Scan for the cell matching the given text and deliver its (x, y) coordinate at center. 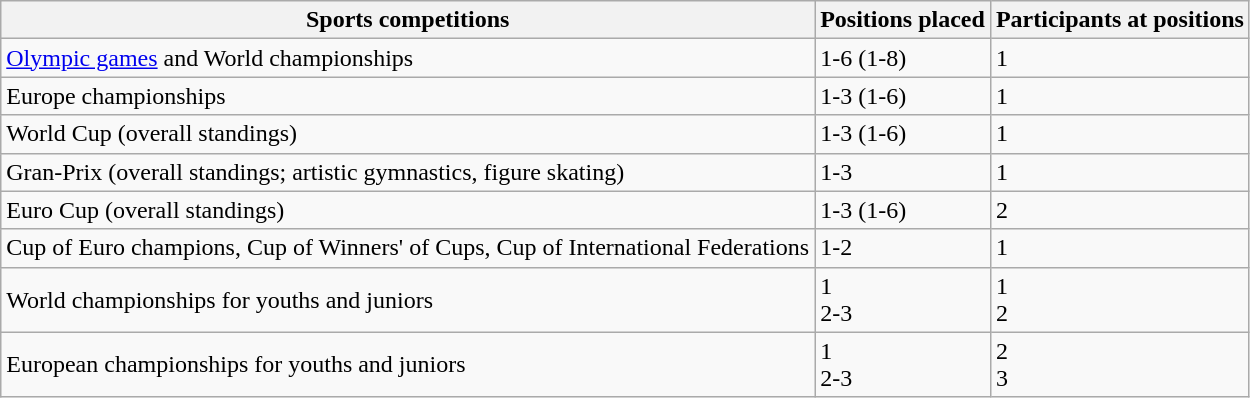
World Cup (overall standings) (408, 134)
2 (1120, 210)
Participants at positions (1120, 20)
2 3 (1120, 364)
European championships for youths and juniors (408, 364)
World championships for youths and juniors (408, 300)
Gran-Prix (overall standings; artistic gymnastics, figure skating) (408, 172)
Cup of Euro champions, Cup of Winners' of Cups, Cup of International Federations (408, 248)
Sports competitions (408, 20)
Olympic games and World championships (408, 58)
1-6 (1-8) (903, 58)
Positions placed (903, 20)
Euro Cup (overall standings) (408, 210)
Europe championships (408, 96)
1 2 (1120, 300)
1-3 (903, 172)
1-2 (903, 248)
